Scan for the cell matching the given text and deliver its (x, y) coordinate at center. 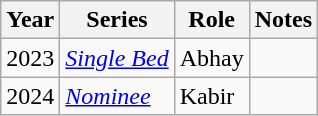
Role (212, 20)
Kabir (212, 96)
Notes (283, 20)
Abhay (212, 58)
Nominee (117, 96)
Series (117, 20)
2023 (30, 58)
Year (30, 20)
2024 (30, 96)
Single Bed (117, 58)
